For the text-containing cell, return its midpoint in (x, y) coordinate format. 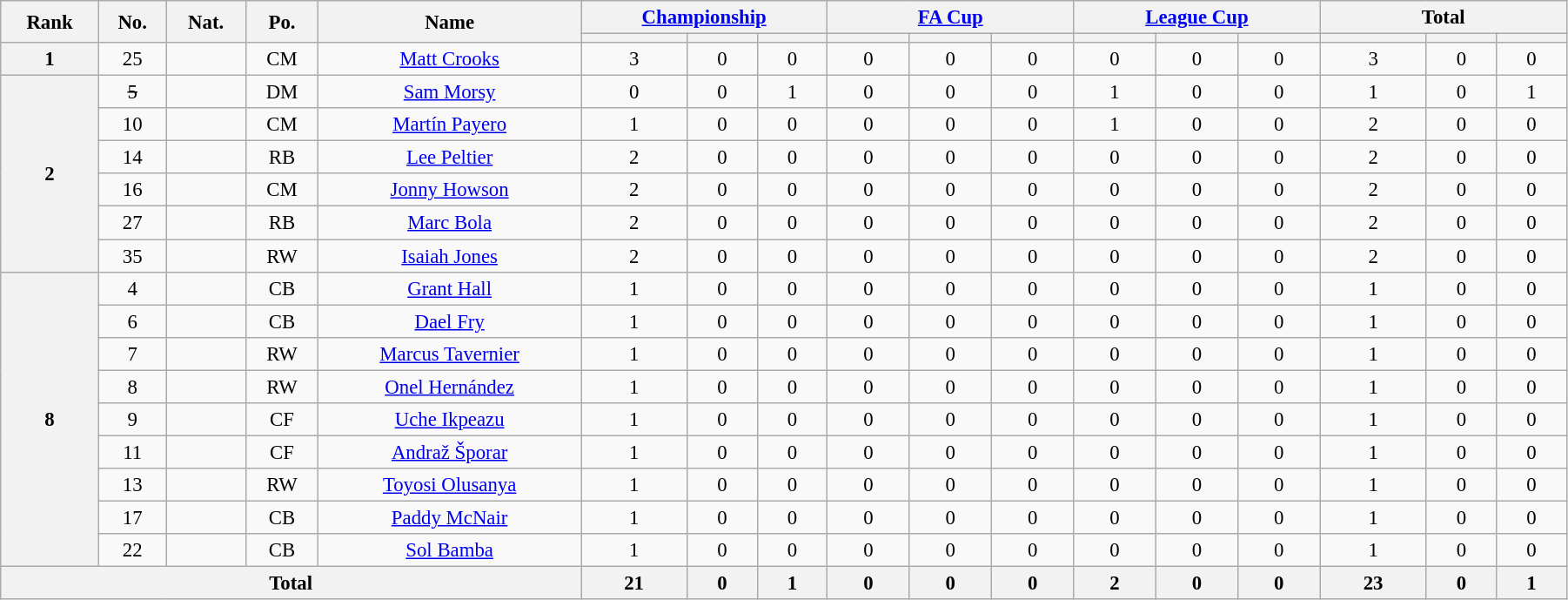
35 (132, 256)
13 (132, 485)
23 (1373, 583)
4 (132, 288)
7 (132, 354)
Sam Morsy (450, 92)
10 (132, 125)
FA Cup (950, 17)
Onel Hernández (450, 387)
Sol Bamba (450, 550)
No. (132, 22)
6 (132, 321)
Name (450, 22)
Jonny Howson (450, 191)
Martín Payero (450, 125)
17 (132, 517)
Andraž Šporar (450, 452)
Championship (705, 17)
9 (132, 420)
Matt Crooks (450, 59)
Uche Ikpeazu (450, 420)
Paddy McNair (450, 517)
Rank (50, 22)
Dael Fry (450, 321)
14 (132, 158)
Lee Peltier (450, 158)
DM (282, 92)
25 (132, 59)
League Cup (1197, 17)
11 (132, 452)
Isaiah Jones (450, 256)
Marcus Tavernier (450, 354)
Po. (282, 22)
22 (132, 550)
16 (132, 191)
Marc Bola (450, 223)
21 (634, 583)
27 (132, 223)
Nat. (205, 22)
5 (132, 92)
Grant Hall (450, 288)
Toyosi Olusanya (450, 485)
